Pinpoint the cell where the given text exists, returning its (x, y) midpoint coordinate. 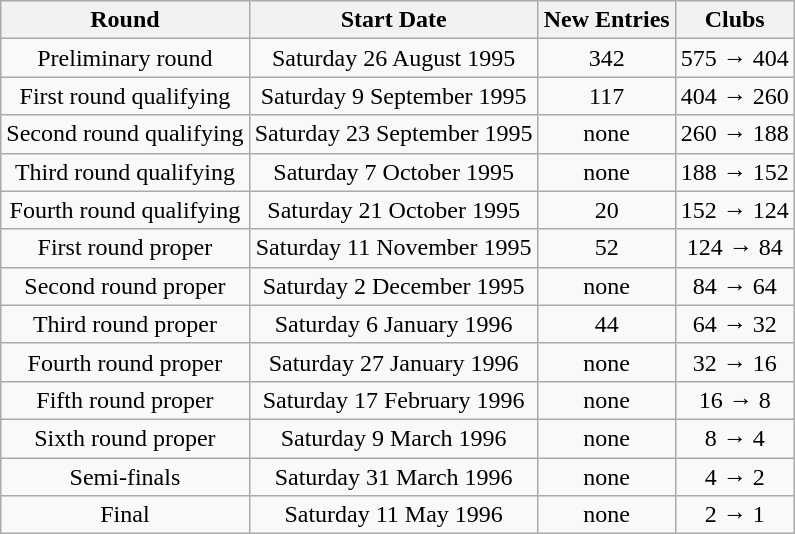
Saturday 11 November 1995 (394, 248)
Final (125, 515)
124 → 84 (734, 248)
Fourth round qualifying (125, 210)
Fourth round proper (125, 362)
Saturday 31 March 1996 (394, 477)
First round proper (125, 248)
Clubs (734, 20)
Second round proper (125, 286)
Saturday 9 March 1996 (394, 438)
Third round qualifying (125, 172)
Fifth round proper (125, 400)
2 → 1 (734, 515)
188 → 152 (734, 172)
84 → 64 (734, 286)
Preliminary round (125, 58)
4 → 2 (734, 477)
Saturday 2 December 1995 (394, 286)
Start Date (394, 20)
8 → 4 (734, 438)
Saturday 27 January 1996 (394, 362)
32 → 16 (734, 362)
Third round proper (125, 324)
Semi-finals (125, 477)
260 → 188 (734, 134)
20 (606, 210)
152 → 124 (734, 210)
16 → 8 (734, 400)
Saturday 21 October 1995 (394, 210)
New Entries (606, 20)
64 → 32 (734, 324)
Sixth round proper (125, 438)
117 (606, 96)
575 → 404 (734, 58)
Saturday 23 September 1995 (394, 134)
Saturday 26 August 1995 (394, 58)
52 (606, 248)
Round (125, 20)
44 (606, 324)
Saturday 9 September 1995 (394, 96)
Saturday 17 February 1996 (394, 400)
342 (606, 58)
Saturday 6 January 1996 (394, 324)
404 → 260 (734, 96)
Saturday 11 May 1996 (394, 515)
Second round qualifying (125, 134)
First round qualifying (125, 96)
Saturday 7 October 1995 (394, 172)
